Capture the cell that displays the provided text and extract its (X, Y) central coordinate. 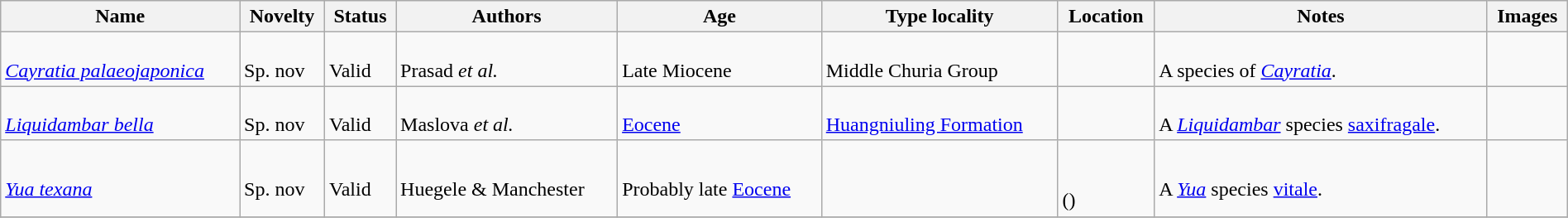
A Liquidambar species saxifragale. (1322, 113)
Images (1527, 17)
Huegele & Manchester (507, 178)
Prasad et al. (507, 60)
Probably late Eocene (719, 178)
Liquidambar bella (121, 113)
() (1107, 178)
Name (121, 17)
Eocene (719, 113)
Type locality (939, 17)
Authors (507, 17)
A Yua species vitale. (1322, 178)
Late Miocene (719, 60)
Yua texana (121, 178)
Location (1107, 17)
Notes (1322, 17)
Maslova et al. (507, 113)
Age (719, 17)
A species of Cayratia. (1322, 60)
Status (360, 17)
Middle Churia Group (939, 60)
Huangniuling Formation (939, 113)
Novelty (283, 17)
Cayratia palaeojaponica (121, 60)
